Extract the [X, Y] coordinate from the center of the cell holding the provided text.  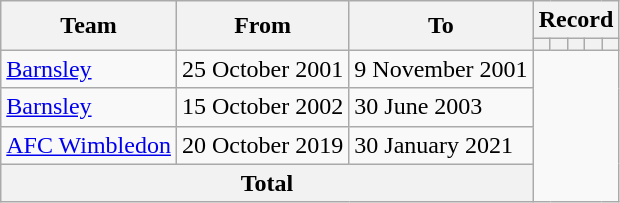
From [262, 26]
Record [576, 20]
AFC Wimbledon [89, 145]
9 November 2001 [441, 69]
30 June 2003 [441, 107]
20 October 2019 [262, 145]
To [441, 26]
30 January 2021 [441, 145]
Total [267, 183]
25 October 2001 [262, 69]
15 October 2002 [262, 107]
Team [89, 26]
